Scan for the cell matching the given text and deliver its [x, y] coordinate at center. 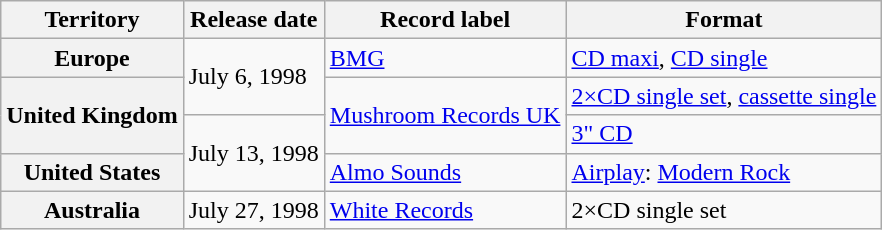
Europe [92, 58]
July 13, 1998 [254, 153]
BMG [445, 58]
Record label [445, 20]
White Records [445, 210]
July 6, 1998 [254, 77]
Format [724, 20]
Airplay: Modern Rock [724, 172]
CD maxi, CD single [724, 58]
2×CD single set [724, 210]
Almo Sounds [445, 172]
Mushroom Records UK [445, 115]
Release date [254, 20]
Australia [92, 210]
Territory [92, 20]
3" CD [724, 134]
July 27, 1998 [254, 210]
United Kingdom [92, 115]
United States [92, 172]
2×CD single set, cassette single [724, 96]
